From the cell containing the given text, extract its center point as [X, Y] coordinate. 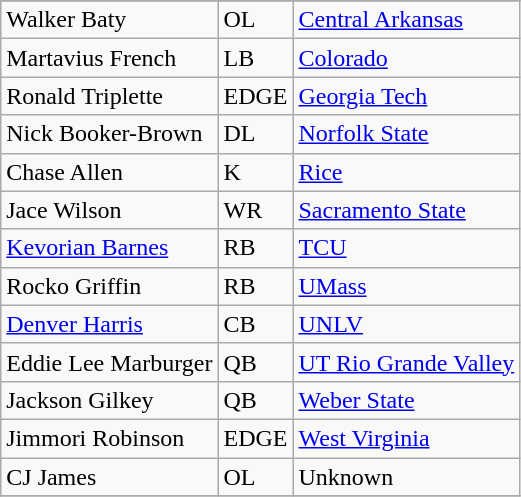
West Virginia [406, 438]
Central Arkansas [406, 20]
Martavius French [110, 58]
Colorado [406, 58]
Jace Wilson [110, 210]
CB [256, 324]
Jimmori Robinson [110, 438]
WR [256, 210]
UNLV [406, 324]
Georgia Tech [406, 96]
TCU [406, 248]
K [256, 172]
Rice [406, 172]
DL [256, 134]
Weber State [406, 400]
Chase Allen [110, 172]
Unknown [406, 477]
LB [256, 58]
Jackson Gilkey [110, 400]
Norfolk State [406, 134]
Nick Booker-Brown [110, 134]
Eddie Lee Marburger [110, 362]
Denver Harris [110, 324]
Ronald Triplette [110, 96]
Rocko Griffin [110, 286]
UT Rio Grande Valley [406, 362]
CJ James [110, 477]
UMass [406, 286]
Sacramento State [406, 210]
Kevorian Barnes [110, 248]
Walker Baty [110, 20]
